Scan for the cell matching the given text and deliver its [X, Y] coordinate at center. 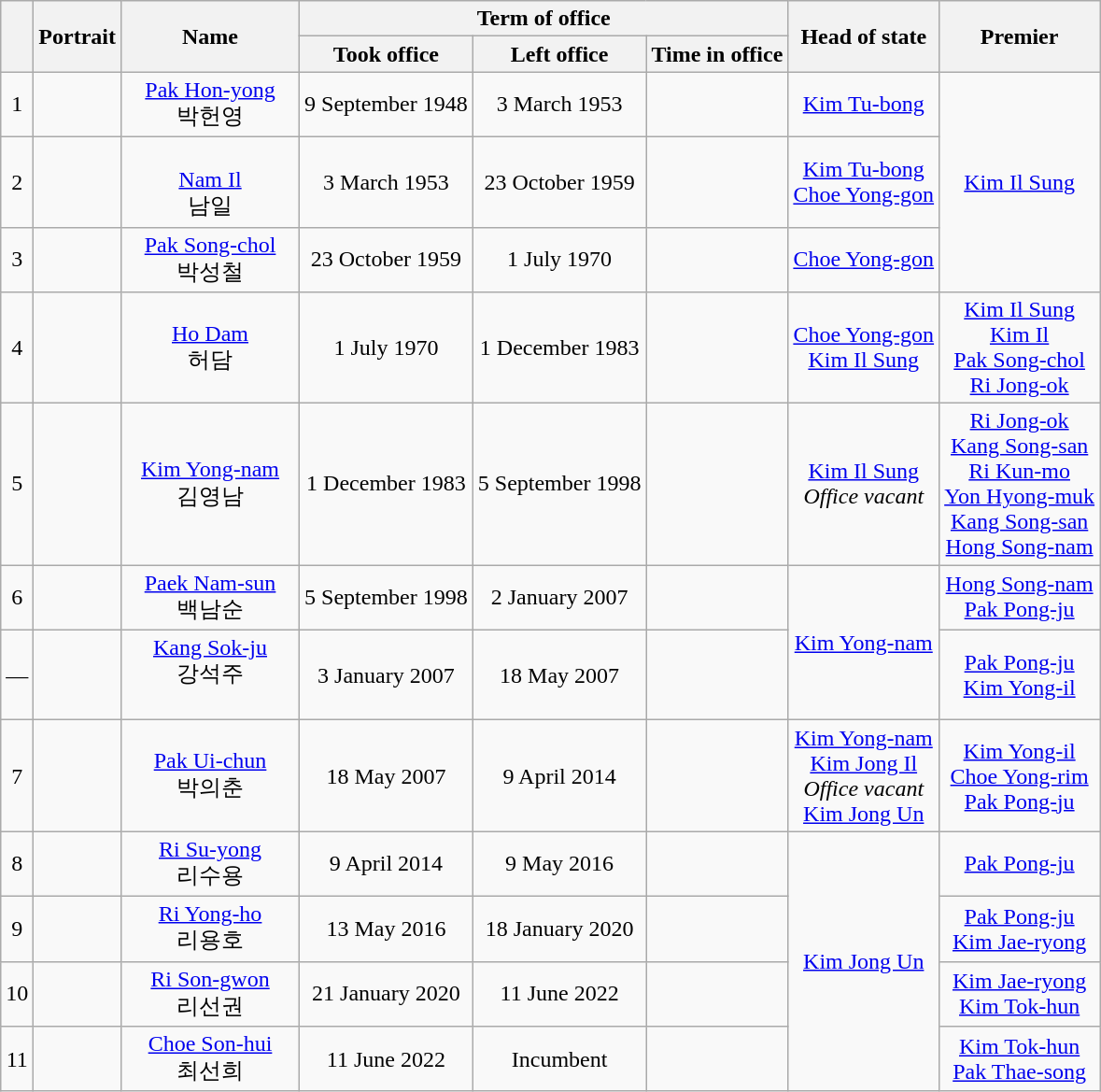
Premier [1020, 36]
Kim Jong Un [864, 961]
Took office [387, 54]
Kim Tu-bongChoe Yong-gon [864, 181]
9 May 2016 [559, 864]
Pak Hon-yong박헌영 [209, 105]
Pak Pong-juKim Yong-il [1020, 674]
Kang Sok-ju강석주 [209, 674]
7 [17, 775]
Ri Son-gwon리선권 [209, 994]
9 September 1948 [387, 105]
Ri Su-yong리수용 [209, 864]
Kim Yong-ilChoe Yong-rimPak Pong-ju [1020, 775]
3 [17, 260]
5 [17, 484]
3 January 2007 [387, 674]
Kim Il SungKim IlPak Song-cholRi Jong-ok [1020, 347]
Ri Jong-okKang Song-sanRi Kun-moYon Hyong-mukKang Song-sanHong Song-nam [1020, 484]
Pak Song-chol박성철 [209, 260]
Ho Dam허담 [209, 347]
Term of office [543, 19]
13 May 2016 [387, 929]
1 [17, 105]
8 [17, 864]
Name [209, 36]
18 January 2020 [559, 929]
10 [17, 994]
11 [17, 1059]
Left office [559, 54]
Choe Son-hui최선희 [209, 1059]
Kim Tu-bong [864, 105]
6 [17, 598]
Kim Yong-nam [864, 643]
Hong Song-namPak Pong-ju [1020, 598]
Kim Jae-ryongKim Tok-hun [1020, 994]
2 [17, 181]
— [17, 674]
Kim Yong-nam김영남 [209, 484]
Pak Pong-ju [1020, 864]
Choe Yong-gonKim Il Sung [864, 347]
Ri Yong-ho리용호 [209, 929]
Pak Pong-juKim Jae-ryong [1020, 929]
Pak Ui-chun박의춘 [209, 775]
2 January 2007 [559, 598]
Portrait [78, 36]
Choe Yong-gon [864, 260]
Time in office [717, 54]
Incumbent [559, 1059]
21 January 2020 [387, 994]
9 [17, 929]
Kim Yong-namKim Jong IlOffice vacantKim Jong Un [864, 775]
Head of state [864, 36]
Paek Nam-sun백남순 [209, 598]
Kim Tok-hunPak Thae-song [1020, 1059]
Nam Il남일 [209, 181]
Kim Il Sung [1020, 182]
4 [17, 347]
Kim Il SungOffice vacant [864, 484]
